Extract the [X, Y] coordinate from the center of the cell holding the provided text.  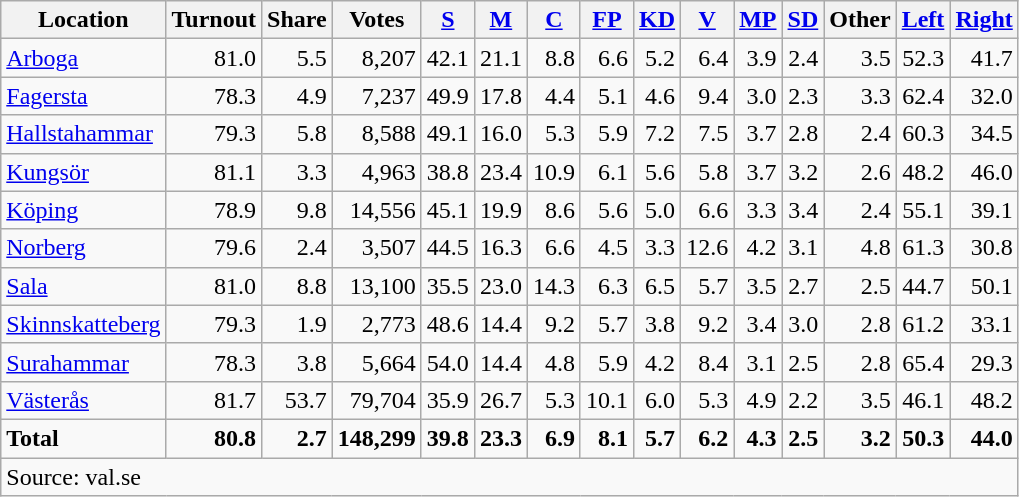
7.2 [658, 134]
50.1 [984, 286]
6.9 [554, 438]
10.9 [554, 172]
52.3 [923, 58]
4.4 [554, 96]
14,556 [376, 210]
16.3 [500, 248]
Norberg [84, 248]
V [708, 20]
8.4 [708, 362]
17.8 [500, 96]
50.3 [923, 438]
35.5 [448, 286]
M [500, 20]
2,773 [376, 324]
Votes [376, 20]
8,588 [376, 134]
Fagersta [84, 96]
5.2 [658, 58]
23.3 [500, 438]
9.4 [708, 96]
44.5 [448, 248]
61.3 [923, 248]
Köping [84, 210]
6.1 [606, 172]
34.5 [984, 134]
3.9 [758, 58]
32.0 [984, 96]
4.3 [758, 438]
46.0 [984, 172]
Sala [84, 286]
6.2 [708, 438]
6.4 [708, 58]
16.0 [500, 134]
7.5 [708, 134]
1.9 [298, 324]
4.6 [658, 96]
48.6 [448, 324]
Total [84, 438]
13,100 [376, 286]
79,704 [376, 400]
148,299 [376, 438]
44.7 [923, 286]
S [448, 20]
45.1 [448, 210]
61.2 [923, 324]
3,507 [376, 248]
8,207 [376, 58]
Skinnskatteberg [84, 324]
9.8 [298, 210]
6.3 [606, 286]
7,237 [376, 96]
30.8 [984, 248]
23.0 [500, 286]
53.7 [298, 400]
39.8 [448, 438]
33.1 [984, 324]
C [554, 20]
Arboga [84, 58]
Hallstahammar [84, 134]
5,664 [376, 362]
5.1 [606, 96]
42.1 [448, 58]
2.2 [803, 400]
49.9 [448, 96]
2.3 [803, 96]
Share [298, 20]
4.5 [606, 248]
62.4 [923, 96]
Kungsör [84, 172]
Right [984, 20]
8.1 [606, 438]
Location [84, 20]
78.9 [214, 210]
8.6 [554, 210]
Source: val.se [510, 477]
44.0 [984, 438]
14.3 [554, 286]
54.0 [448, 362]
21.1 [500, 58]
Other [860, 20]
Surahammar [84, 362]
80.8 [214, 438]
81.1 [214, 172]
FP [606, 20]
60.3 [923, 134]
6.0 [658, 400]
35.9 [448, 400]
79.6 [214, 248]
Turnout [214, 20]
39.1 [984, 210]
29.3 [984, 362]
81.7 [214, 400]
38.8 [448, 172]
46.1 [923, 400]
KD [658, 20]
23.4 [500, 172]
SD [803, 20]
41.7 [984, 58]
10.1 [606, 400]
5.5 [298, 58]
55.1 [923, 210]
65.4 [923, 362]
4,963 [376, 172]
2.6 [860, 172]
26.7 [500, 400]
19.9 [500, 210]
Västerås [84, 400]
6.5 [658, 286]
12.6 [708, 248]
5.0 [658, 210]
Left [923, 20]
49.1 [448, 134]
MP [758, 20]
